Find where the given text appears and provide that cell's center as (x, y) coordinate. 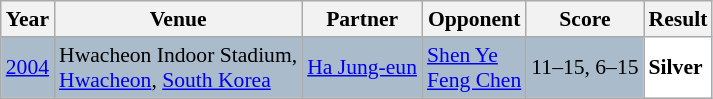
Score (584, 19)
Ha Jung-eun (362, 68)
Venue (178, 19)
11–15, 6–15 (584, 68)
Hwacheon Indoor Stadium,Hwacheon, South Korea (178, 68)
Shen Ye Feng Chen (474, 68)
Silver (678, 68)
Opponent (474, 19)
2004 (28, 68)
Result (678, 19)
Partner (362, 19)
Year (28, 19)
